Provide the [X, Y] coordinate of the cell's center where the given text is located.  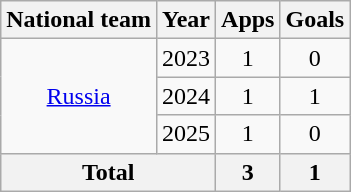
Apps [248, 20]
2023 [186, 58]
Year [186, 20]
Total [108, 172]
2025 [186, 134]
2024 [186, 96]
3 [248, 172]
Goals [315, 20]
National team [79, 20]
Russia [79, 96]
